For the text-containing cell, return its midpoint in (X, Y) coordinate format. 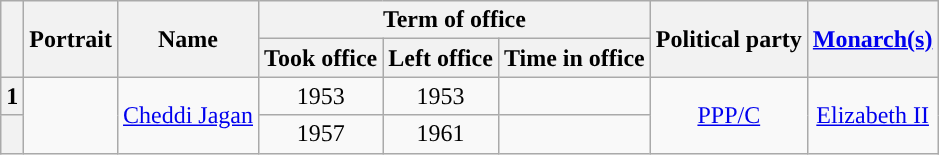
Name (188, 39)
1 (12, 96)
1957 (321, 134)
Term of office (455, 20)
Left office (441, 58)
PPP/C (728, 115)
Portrait (71, 39)
Political party (728, 39)
Monarch(s) (872, 39)
Took office (321, 58)
Time in office (574, 58)
1961 (441, 134)
Elizabeth II (872, 115)
Cheddi Jagan (188, 115)
